Pinpoint the cell where the given text exists, returning its [x, y] midpoint coordinate. 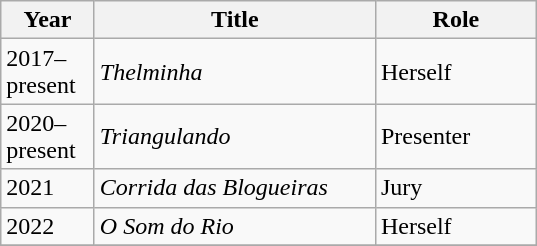
2020–present [48, 136]
Role [456, 20]
2017–present [48, 72]
Jury [456, 188]
Year [48, 20]
2022 [48, 226]
2021 [48, 188]
Thelminha [234, 72]
Presenter [456, 136]
Corrida das Blogueiras [234, 188]
Triangulando [234, 136]
O Som do Rio [234, 226]
Title [234, 20]
